Search for the cell housing the specified text and yield its [X, Y] center coordinate. 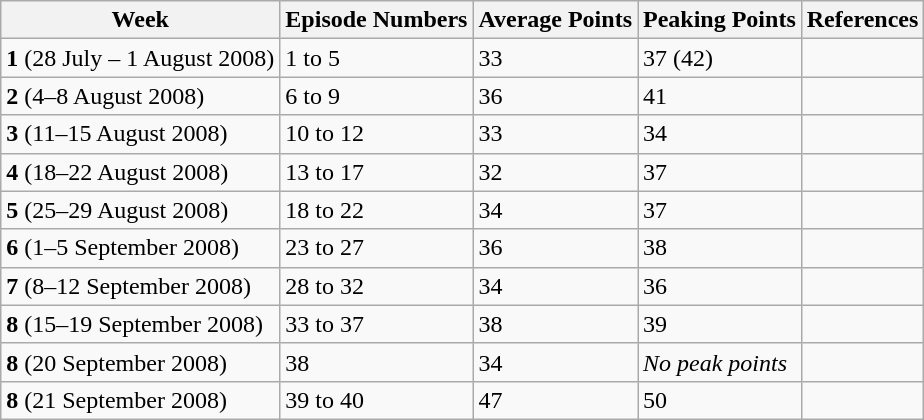
8 (15–19 September 2008) [140, 324]
Episode Numbers [376, 20]
No peak points [720, 362]
23 to 27 [376, 248]
References [862, 20]
Peaking Points [720, 20]
6 (1–5 September 2008) [140, 248]
2 (4–8 August 2008) [140, 96]
1 to 5 [376, 58]
50 [720, 400]
28 to 32 [376, 286]
39 [720, 324]
41 [720, 96]
1 (28 July – 1 August 2008) [140, 58]
33 to 37 [376, 324]
8 (20 September 2008) [140, 362]
37 (42) [720, 58]
Week [140, 20]
3 (11–15 August 2008) [140, 134]
39 to 40 [376, 400]
13 to 17 [376, 172]
Average Points [556, 20]
18 to 22 [376, 210]
47 [556, 400]
4 (18–22 August 2008) [140, 172]
32 [556, 172]
6 to 9 [376, 96]
8 (21 September 2008) [140, 400]
5 (25–29 August 2008) [140, 210]
10 to 12 [376, 134]
7 (8–12 September 2008) [140, 286]
